Identify which cell holds the provided text, then report its (X, Y) central coordinate. 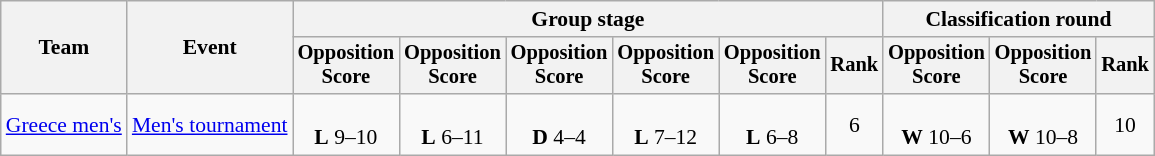
Men's tournament (210, 124)
Classification round (1018, 19)
Greece men's (64, 124)
W 10–8 (1044, 124)
D 4–4 (560, 124)
L 6–8 (772, 124)
L 7–12 (666, 124)
10 (1125, 124)
L 9–10 (346, 124)
Group stage (588, 19)
Team (64, 48)
W 10–6 (936, 124)
Event (210, 48)
6 (855, 124)
L 6–11 (452, 124)
